Identify which cell holds the provided text, then report its [X, Y] central coordinate. 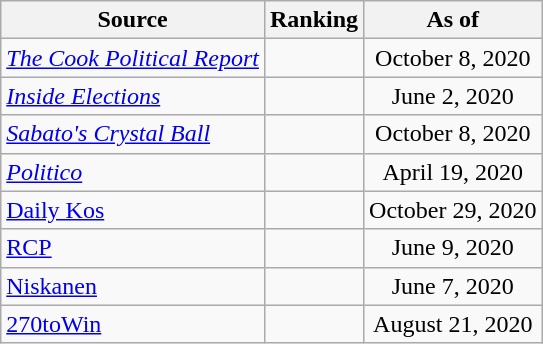
The Cook Political Report [133, 58]
Daily Kos [133, 210]
April 19, 2020 [453, 172]
Ranking [314, 20]
Source [133, 20]
Sabato's Crystal Ball [133, 134]
Niskanen [133, 286]
August 21, 2020 [453, 324]
October 29, 2020 [453, 210]
Politico [133, 172]
Inside Elections [133, 96]
June 7, 2020 [453, 286]
June 2, 2020 [453, 96]
As of [453, 20]
June 9, 2020 [453, 248]
270toWin [133, 324]
RCP [133, 248]
